Pinpoint the cell where the given text exists, returning its [x, y] midpoint coordinate. 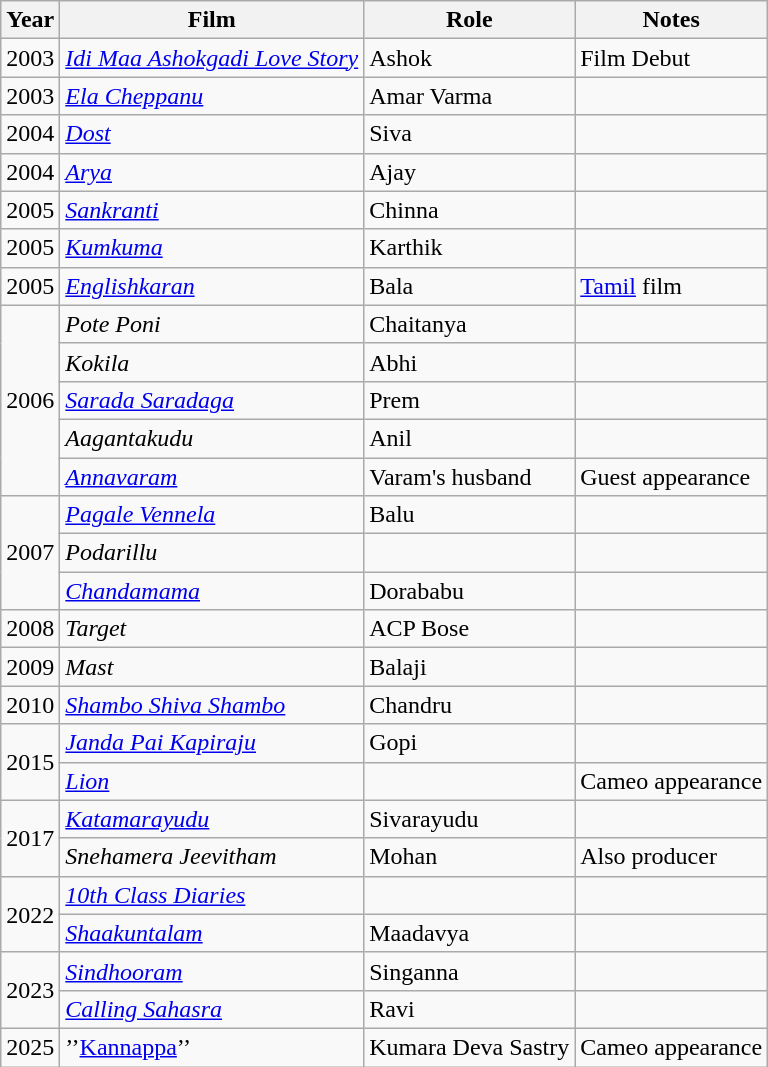
Abhi [470, 362]
Sivarayudu [470, 819]
2022 [30, 914]
Shaakuntalam [212, 933]
2017 [30, 838]
2023 [30, 990]
Calling Sahasra [212, 1009]
Ajay [470, 172]
Also producer [672, 857]
Pote Poni [212, 324]
Kumkuma [212, 248]
Englishkaran [212, 286]
Notes [672, 20]
2009 [30, 667]
Year [30, 20]
Snehamera Jeevitham [212, 857]
Sindhooram [212, 971]
Siva [470, 134]
Bala [470, 286]
Ravi [470, 1009]
Mast [212, 667]
Film Debut [672, 58]
Chaitanya [470, 324]
Katamarayudu [212, 819]
Chandamama [212, 591]
ACP Bose [470, 629]
Sankranti [212, 210]
Sarada Saradaga [212, 400]
Annavaram [212, 477]
Maadavya [470, 933]
Chinna [470, 210]
Ashok [470, 58]
Janda Pai Kapiraju [212, 743]
Podarillu [212, 553]
2006 [30, 400]
Guest appearance [672, 477]
Target [212, 629]
Prem [470, 400]
Balu [470, 515]
Mohan [470, 857]
Amar Varma [470, 96]
Kokila [212, 362]
Varam's husband [470, 477]
Lion [212, 781]
Ela Cheppanu [212, 96]
Aagantakudu [212, 438]
2010 [30, 705]
Arya [212, 172]
Dorababu [470, 591]
Gopi [470, 743]
’’Kannappa’’ [212, 1047]
2025 [30, 1047]
Anil [470, 438]
2007 [30, 553]
Pagale Vennela [212, 515]
Film [212, 20]
Chandru [470, 705]
Singanna [470, 971]
Shambo Shiva Shambo [212, 705]
2015 [30, 762]
Balaji [470, 667]
Idi Maa Ashokgadi Love Story [212, 58]
Tamil film [672, 286]
Karthik [470, 248]
Role [470, 20]
Dost [212, 134]
2008 [30, 629]
10th Class Diaries [212, 895]
Kumara Deva Sastry [470, 1047]
